Identify which cell holds the provided text, then report its (X, Y) central coordinate. 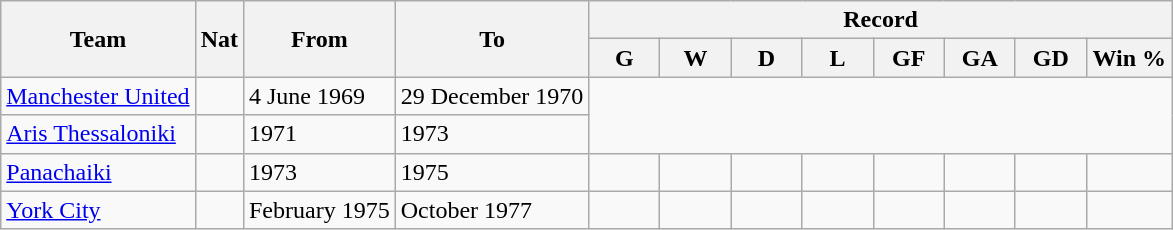
Manchester United (98, 96)
Win % (1129, 58)
York City (98, 210)
L (838, 58)
1971 (319, 134)
G (624, 58)
29 December 1970 (492, 96)
February 1975 (319, 210)
Record (881, 20)
4 June 1969 (319, 96)
GA (980, 58)
GF (908, 58)
To (492, 39)
GD (1050, 58)
Team (98, 39)
W (696, 58)
Panachaiki (98, 172)
1975 (492, 172)
D (766, 58)
Aris Thessaloniki (98, 134)
Nat (219, 39)
From (319, 39)
October 1977 (492, 210)
